Find where the given text appears and provide that cell's center as [x, y] coordinate. 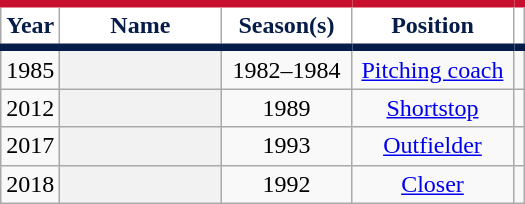
2017 [30, 146]
2012 [30, 108]
Season(s) [286, 26]
Shortstop [432, 108]
2018 [30, 184]
Pitching coach [432, 68]
Closer [432, 184]
Outfielder [432, 146]
Name [140, 26]
Year [30, 26]
1992 [286, 184]
1985 [30, 68]
1982–1984 [286, 68]
Position [432, 26]
1993 [286, 146]
1989 [286, 108]
